Return the [X, Y] coordinate for the center point of the cell that contains the specified text.  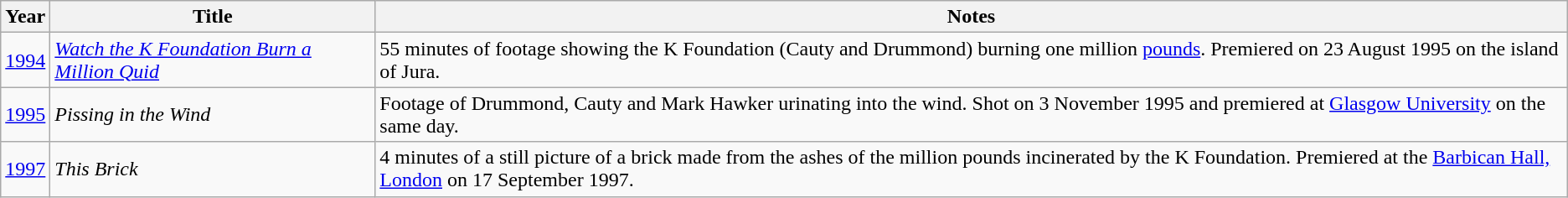
This Brick [213, 169]
Notes [972, 17]
1994 [25, 60]
1995 [25, 114]
Footage of Drummond, Cauty and Mark Hawker urinating into the wind. Shot on 3 November 1995 and premiered at Glasgow University on the same day. [972, 114]
Pissing in the Wind [213, 114]
Year [25, 17]
Watch the K Foundation Burn a Million Quid [213, 60]
55 minutes of footage showing the K Foundation (Cauty and Drummond) burning one million pounds. Premiered on 23 August 1995 on the island of Jura. [972, 60]
Title [213, 17]
1997 [25, 169]
